Search for the cell housing the specified text and yield its [X, Y] center coordinate. 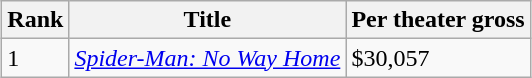
Title [208, 20]
Rank [36, 20]
$30,057 [438, 58]
1 [36, 58]
Spider-Man: No Way Home [208, 58]
Per theater gross [438, 20]
